Scan for the cell matching the given text and deliver its [X, Y] coordinate at center. 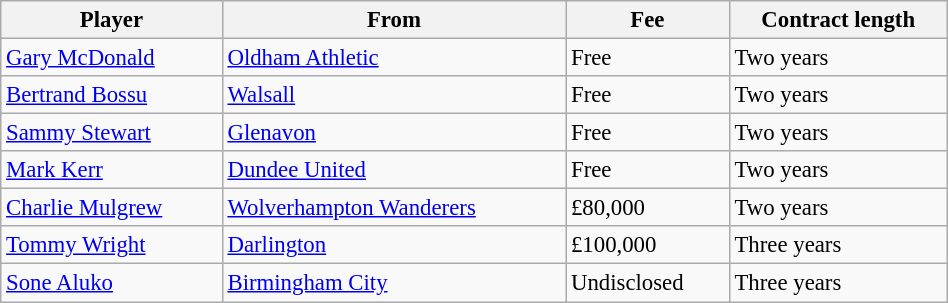
£80,000 [648, 208]
Mark Kerr [112, 170]
Gary McDonald [112, 58]
Sone Aluko [112, 283]
Tommy Wright [112, 245]
£100,000 [648, 245]
Undisclosed [648, 283]
Sammy Stewart [112, 133]
Fee [648, 20]
Contract length [838, 20]
Darlington [394, 245]
Wolverhampton Wanderers [394, 208]
Charlie Mulgrew [112, 208]
Walsall [394, 95]
Birmingham City [394, 283]
Player [112, 20]
Dundee United [394, 170]
Bertrand Bossu [112, 95]
Oldham Athletic [394, 58]
Glenavon [394, 133]
From [394, 20]
